Scan for the cell matching the given text and deliver its (x, y) coordinate at center. 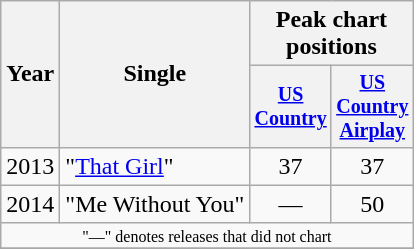
— (291, 204)
"—" denotes releases that did not chart (207, 235)
Peak chartpositions (332, 34)
50 (372, 204)
Single (155, 74)
Year (30, 74)
2014 (30, 204)
"Me Without You" (155, 204)
"That Girl" (155, 166)
US Country (291, 106)
US Country Airplay (372, 106)
2013 (30, 166)
